Find where the given text appears and provide that cell's center as [X, Y] coordinate. 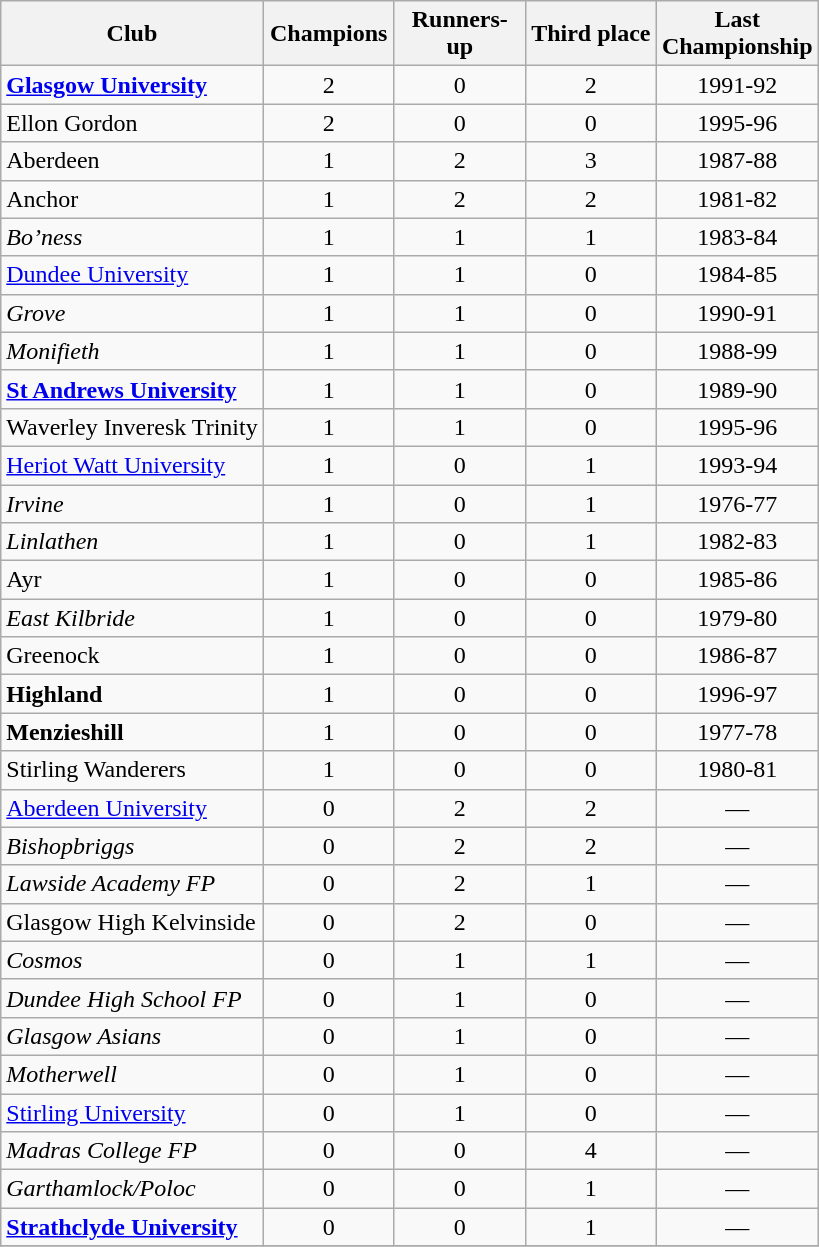
Champions [328, 34]
1981-82 [737, 199]
1980-81 [737, 770]
Glasgow University [132, 85]
1993-94 [737, 465]
1984-85 [737, 275]
Motherwell [132, 1074]
1996-97 [737, 694]
Greenock [132, 656]
Anchor [132, 199]
1990-91 [737, 313]
Glasgow Asians [132, 1036]
4 [590, 1151]
Last Championship [737, 34]
Garthamlock/Poloc [132, 1189]
Menzieshill [132, 732]
Linlathen [132, 542]
Grove [132, 313]
Club [132, 34]
Ellon Gordon [132, 123]
1977-78 [737, 732]
Bo’ness [132, 237]
3 [590, 161]
1983-84 [737, 237]
1988-99 [737, 351]
Strathclyde University [132, 1227]
Aberdeen [132, 161]
Glasgow High Kelvinside [132, 922]
1987-88 [737, 161]
1989-90 [737, 389]
1979-80 [737, 618]
St Andrews University [132, 389]
Madras College FP [132, 1151]
Ayr [132, 580]
Stirling Wanderers [132, 770]
Aberdeen University [132, 808]
Dundee High School FP [132, 998]
Monifieth [132, 351]
Irvine [132, 503]
Waverley Inveresk Trinity [132, 427]
1976-77 [737, 503]
Heriot Watt University [132, 465]
1991-92 [737, 85]
1985-86 [737, 580]
Stirling University [132, 1113]
Highland [132, 694]
Bishopbriggs [132, 846]
East Kilbride [132, 618]
Lawside Academy FP [132, 884]
Third place [590, 34]
1982-83 [737, 542]
Dundee University [132, 275]
Runners-up [460, 34]
Cosmos [132, 960]
1986-87 [737, 656]
